Scan for the cell matching the given text and deliver its (X, Y) coordinate at center. 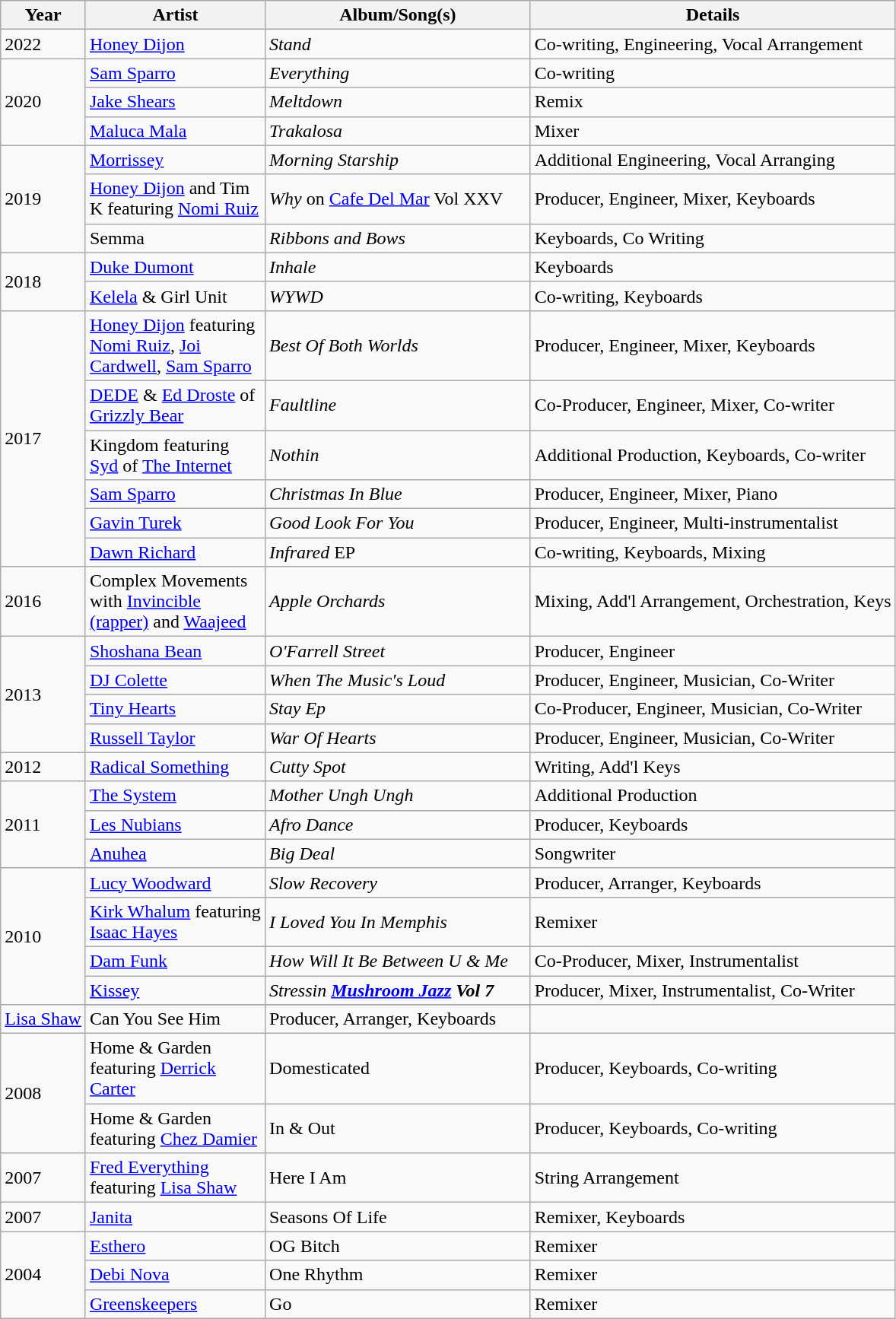
2004 (43, 1275)
DEDE & Ed Droste of Grizzly Bear (175, 405)
I Loved You In Memphis (399, 922)
Shoshana Bean (175, 651)
Apple Orchards (399, 602)
Mother Ungh Ungh (399, 796)
Producer, Engineer, Multi-instrumentalist (713, 523)
Kissey (175, 990)
Co-Producer, Mixer, Instrumentalist (713, 961)
Co-writing, Keyboards, Mixing (713, 552)
Complex Movements with Invincible (rapper) and Waajeed (175, 602)
Honey Dijon featuring Nomi Ruiz, Joi Cardwell, Sam Sparro (175, 345)
When The Music's Loud (399, 680)
Nothin (399, 455)
Go (399, 1304)
Esthero (175, 1246)
Lisa Shaw (43, 1019)
Remix (713, 102)
How Will It Be Between U & Me (399, 961)
Faultline (399, 405)
Trakalosa (399, 131)
Russell Taylor (175, 738)
Jake Shears (175, 102)
Fred Everything featuring Lisa Shaw (175, 1178)
Year (43, 15)
Keyboards, Co Writing (713, 238)
Additional Production, Keyboards, Co-writer (713, 455)
Remixer, Keyboards (713, 1217)
Co-writing (713, 73)
Janita (175, 1217)
One Rhythm (399, 1275)
Maluca Mala (175, 131)
Artist (175, 15)
Afro Dance (399, 825)
Stand (399, 44)
Home & Garden featuring Derrick Carter (175, 1069)
O'Farrell Street (399, 651)
Duke Dumont (175, 267)
Producer, Mixer, Instrumentalist, Co-Writer (713, 990)
Tiny Hearts (175, 709)
Honey Dijon (175, 44)
2017 (43, 438)
2020 (43, 102)
Les Nubians (175, 825)
OG Bitch (399, 1246)
Greenskeepers (175, 1304)
WYWD (399, 296)
Honey Dijon and Tim K featuring Nomi Ruiz (175, 199)
Infrared EP (399, 552)
Producer, Engineer (713, 651)
Songwriter (713, 853)
2013 (43, 694)
Dam Funk (175, 961)
Kingdom featuring Syd of The Internet (175, 455)
2022 (43, 44)
Kirk Whalum featuring Isaac Hayes (175, 922)
2008 (43, 1094)
2018 (43, 281)
Semma (175, 238)
DJ Colette (175, 680)
Debi Nova (175, 1275)
Big Deal (399, 853)
Album/Song(s) (399, 15)
Cutty Spot (399, 767)
2016 (43, 602)
2011 (43, 825)
Additional Production (713, 796)
Additional Engineering, Vocal Arranging (713, 160)
Home & Garden featuring Chez Damier (175, 1129)
Good Look For You (399, 523)
Ribbons and Bows (399, 238)
Anuhea (175, 853)
String Arrangement (713, 1178)
Here I Am (399, 1178)
Can You See Him (175, 1019)
Co-writing, Keyboards (713, 296)
Mixer (713, 131)
Meltdown (399, 102)
Dawn Richard (175, 552)
Inhale (399, 267)
Mixing, Add'l Arrangement, Orchestration, Keys (713, 602)
Lucy Woodward (175, 882)
War Of Hearts (399, 738)
Slow Recovery (399, 882)
The System (175, 796)
2010 (43, 936)
Best Of Both Worlds (399, 345)
Everything (399, 73)
2019 (43, 199)
Details (713, 15)
Stressin Mushroom Jazz Vol 7 (399, 990)
Writing, Add'l Keys (713, 767)
Gavin Turek (175, 523)
Morrissey (175, 160)
In & Out (399, 1129)
Kelela & Girl Unit (175, 296)
Keyboards (713, 267)
Producer, Engineer, Mixer, Piano (713, 494)
Domesticated (399, 1069)
Producer, Keyboards (713, 825)
Christmas In Blue (399, 494)
Morning Starship (399, 160)
Why on Cafe Del Mar Vol XXV (399, 199)
Co-Producer, Engineer, Musician, Co-Writer (713, 709)
Co-Producer, Engineer, Mixer, Co-writer (713, 405)
Stay Ep (399, 709)
2012 (43, 767)
Radical Something (175, 767)
Co-writing, Engineering, Vocal Arrangement (713, 44)
Seasons Of Life (399, 1217)
